Search for the cell housing the specified text and yield its (x, y) center coordinate. 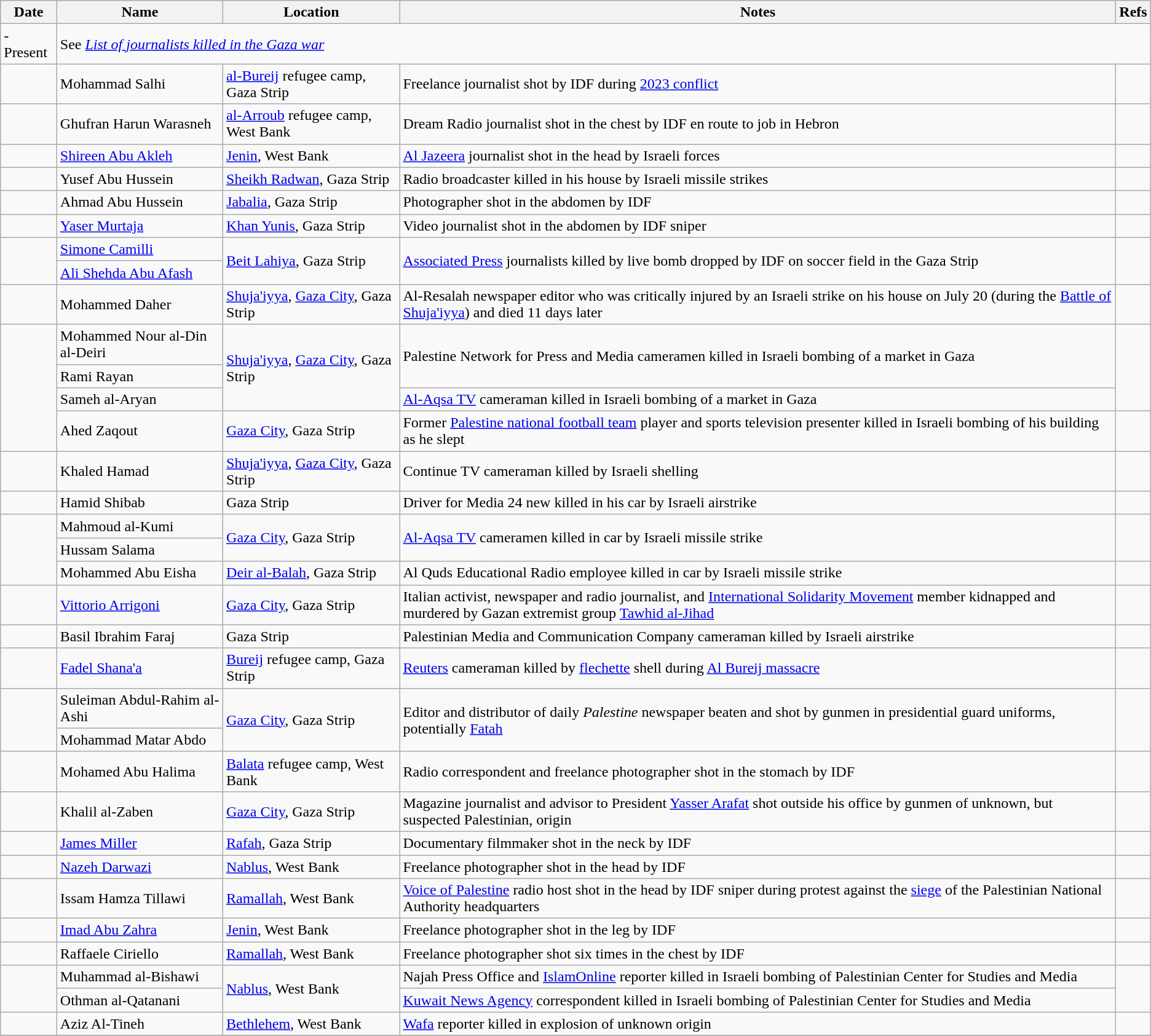
Dream Radio journalist shot in the chest by IDF en route to job in Hebron (757, 124)
Mohammed Nour al-Din al-Deiri (140, 344)
Freelance photographer shot in the leg by IDF (757, 930)
Khalil al-Zaben (140, 812)
Hussam Salama (140, 550)
James Miller (140, 843)
Ghufran Harun Warasneh (140, 124)
Continue TV cameraman killed by Israeli shelling (757, 471)
Photographer shot in the abdomen by IDF (757, 202)
Deir al-Balah, Gaza Strip (311, 573)
Najah Press Office and IslamOnline reporter killed in Israeli bombing of Palestinian Center for Studies and Media (757, 977)
- Present (29, 44)
Raffaele Ciriello (140, 954)
Beit Lahiya, Gaza Strip (311, 261)
Refs (1133, 12)
Freelance journalist shot by IDF during 2023 conflict (757, 84)
See List of journalists killed in the Gaza war (604, 44)
Associated Press journalists killed by live bomb dropped by IDF on soccer field in the Gaza Strip (757, 261)
Bethlehem, West Bank (311, 1024)
Basil Ibrahim Faraj (140, 636)
Imad Abu Zahra (140, 930)
Location (311, 12)
Suleiman Abdul-Rahim al-Ashi (140, 708)
Voice of Palestine radio host shot in the head by IDF sniper during protest against the siege of the Palestinian National Authority headquarters (757, 899)
Kuwait News Agency correspondent killed in Israeli bombing of Palestinian Center for Studies and Media (757, 1000)
Fadel Shana'a (140, 668)
Mohammad Salhi (140, 84)
Video journalist shot in the abdomen by IDF sniper (757, 226)
Simone Camilli (140, 249)
Palestinian Media and Communication Company cameraman killed by Israeli airstrike (757, 636)
Al-Aqsa TV cameramen killed in car by Israeli missile strike (757, 538)
Editor and distributor of daily Palestine newspaper beaten and shot by gunmen in presidential guard uniforms, potentially Fatah (757, 719)
Vittorio Arrigoni (140, 605)
Issam Hamza Tillawi (140, 899)
Muhammad al-Bishawi (140, 977)
Balata refugee camp, West Bank (311, 771)
Mohammed Daher (140, 304)
Sameh al-Aryan (140, 400)
Bureij refugee camp, Gaza Strip (311, 668)
Notes (757, 12)
Mohamed Abu Halima (140, 771)
Yusef Abu Hussein (140, 179)
Name (140, 12)
Wafa reporter killed in explosion of unknown origin (757, 1024)
Mohammed Abu Eisha (140, 573)
Othman al-Qatanani (140, 1000)
Nazeh Darwazi (140, 866)
Radio correspondent and freelance photographer shot in the stomach by IDF (757, 771)
Magazine journalist and advisor to President Yasser Arafat shot outside his office by gunmen of unknown, but suspected Palestinian, origin (757, 812)
al-Bureij refugee camp, Gaza Strip (311, 84)
Khan Yunis, Gaza Strip (311, 226)
Mohammad Matar Abdo (140, 740)
Jabalia, Gaza Strip (311, 202)
Radio broadcaster killed in his house by Israeli missile strikes (757, 179)
Documentary filmmaker shot in the neck by IDF (757, 843)
Mahmoud al-Kumi (140, 526)
Driver for Media 24 new killed in his car by Israeli airstrike (757, 503)
Al Quds Educational Radio employee killed in car by Israeli missile strike (757, 573)
Ali Shehda Abu Afash (140, 272)
Shireen Abu Akleh (140, 156)
Former Palestine national football team player and sports television presenter killed in Israeli bombing of his building as he slept (757, 432)
Sheikh Radwan, Gaza Strip (311, 179)
Freelance photographer shot in the head by IDF (757, 866)
Aziz Al-Tineh (140, 1024)
Khaled Hamad (140, 471)
Al Jazeera journalist shot in the head by Israeli forces (757, 156)
Date (29, 12)
Reuters cameraman killed by flechette shell during Al Bureij massacre (757, 668)
Ahed Zaqout (140, 432)
Al-Aqsa TV cameraman killed in Israeli bombing of a market in Gaza (757, 400)
al-Arroub refugee camp, West Bank (311, 124)
Rami Rayan (140, 376)
Yaser Murtaja (140, 226)
Ahmad Abu Hussein (140, 202)
Freelance photographer shot six times in the chest by IDF (757, 954)
Hamid Shibab (140, 503)
Palestine Network for Press and Media cameramen killed in Israeli bombing of a market in Gaza (757, 355)
Rafah, Gaza Strip (311, 843)
